Locate the cell with the specified text and output its [x, y] center coordinate. 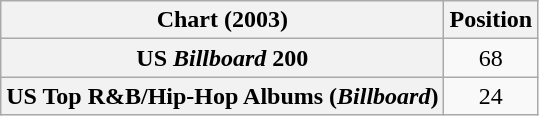
US Billboard 200 [222, 58]
US Top R&B/Hip-Hop Albums (Billboard) [222, 96]
68 [491, 58]
Position [491, 20]
Chart (2003) [222, 20]
24 [491, 96]
